Extract the [X, Y] coordinate from the center of the cell holding the provided text.  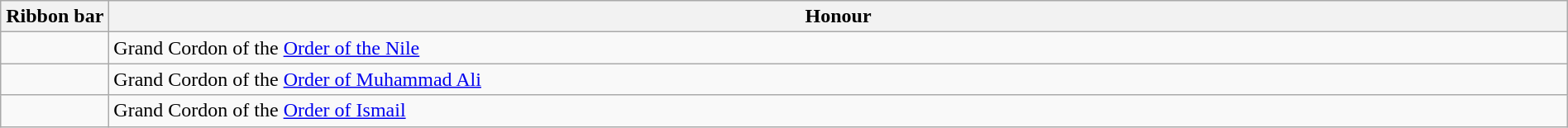
Honour [839, 17]
Grand Cordon of the Order of Ismail [839, 111]
Grand Cordon of the Order of the Nile [839, 48]
Grand Cordon of the Order of Muhammad Ali [839, 79]
Ribbon bar [55, 17]
